Extract the (X, Y) coordinate from the center of the cell holding the provided text.  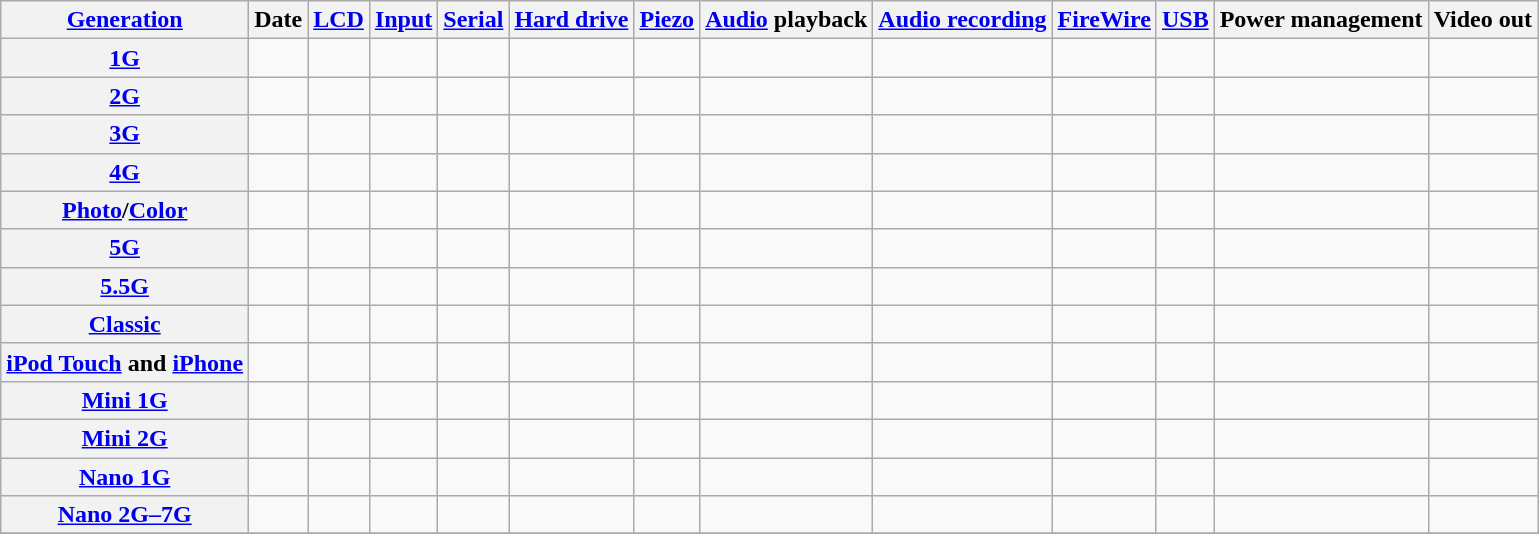
Classic (125, 324)
Nano 2G–7G (125, 515)
FireWire (1104, 20)
iPod Touch and iPhone (125, 362)
Mini 2G (125, 438)
2G (125, 96)
LCD (339, 20)
4G (125, 172)
Date (278, 20)
Generation (125, 20)
Audio playback (786, 20)
Power management (1321, 20)
USB (1185, 20)
1G (125, 58)
Mini 1G (125, 400)
Hard drive (572, 20)
Input (403, 20)
3G (125, 134)
Nano 1G (125, 477)
Audio recording (962, 20)
Piezo (667, 20)
5.5G (125, 286)
Serial (474, 20)
5G (125, 248)
Photo/Color (125, 210)
Video out (1483, 20)
